Output the [X, Y] coordinate of the center of the cell containing the given text.  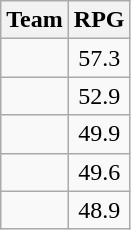
Team [35, 20]
49.6 [99, 172]
57.3 [99, 58]
52.9 [99, 96]
RPG [99, 20]
48.9 [99, 210]
49.9 [99, 134]
